Extract the [X, Y] coordinate from the center of the cell holding the provided text.  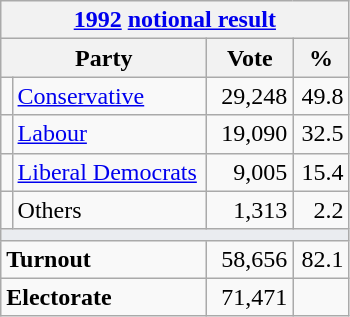
Electorate [104, 297]
49.8 [321, 96]
Vote [250, 58]
19,090 [250, 134]
29,248 [250, 96]
32.5 [321, 134]
1992 notional result [175, 20]
Party [104, 58]
Conservative [110, 96]
15.4 [321, 172]
Labour [110, 134]
Turnout [104, 259]
1,313 [250, 210]
82.1 [321, 259]
Others [110, 210]
Liberal Democrats [110, 172]
58,656 [250, 259]
9,005 [250, 172]
% [321, 58]
2.2 [321, 210]
71,471 [250, 297]
